Extract the (X, Y) coordinate from the center of the cell holding the provided text.  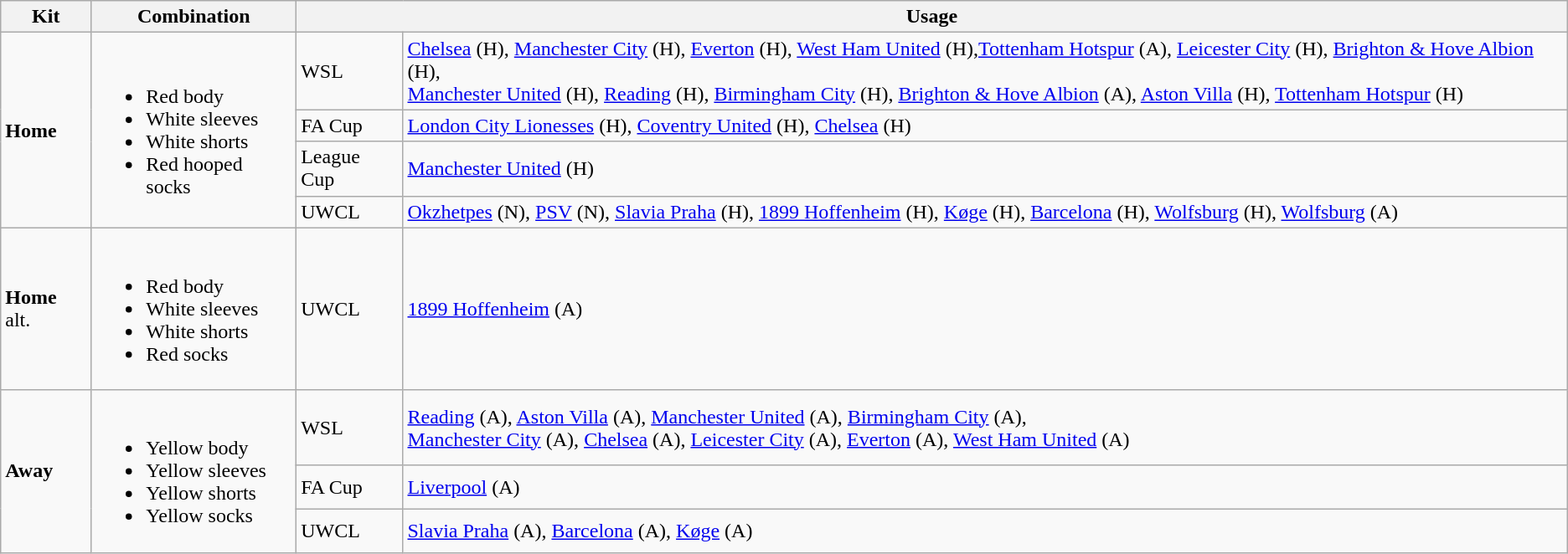
League Cup (350, 169)
Slavia Praha (A), Barcelona (A), Køge (A) (985, 531)
Red bodyWhite sleevesWhite shortsRed hooped socks (194, 131)
Liverpool (A) (985, 487)
London City Lionesses (H), Coventry United (H), Chelsea (H) (985, 126)
Home alt. (46, 309)
Red bodyWhite sleevesWhite shortsRed socks (194, 309)
Yellow bodyYellow sleevesYellow shortsYellow socks (194, 471)
Manchester United (H) (985, 169)
Home (46, 131)
Away (46, 471)
Kit (46, 17)
Usage (932, 17)
1899 Hoffenheim (A) (985, 309)
Okzhetpes (N), PSV (N), Slavia Praha (H), 1899 Hoffenheim (H), Køge (H), Barcelona (H), Wolfsburg (H), Wolfsburg (A) (985, 212)
Combination (194, 17)
